Detect which cell encompasses the target text, then output its [x, y] center coordinate. 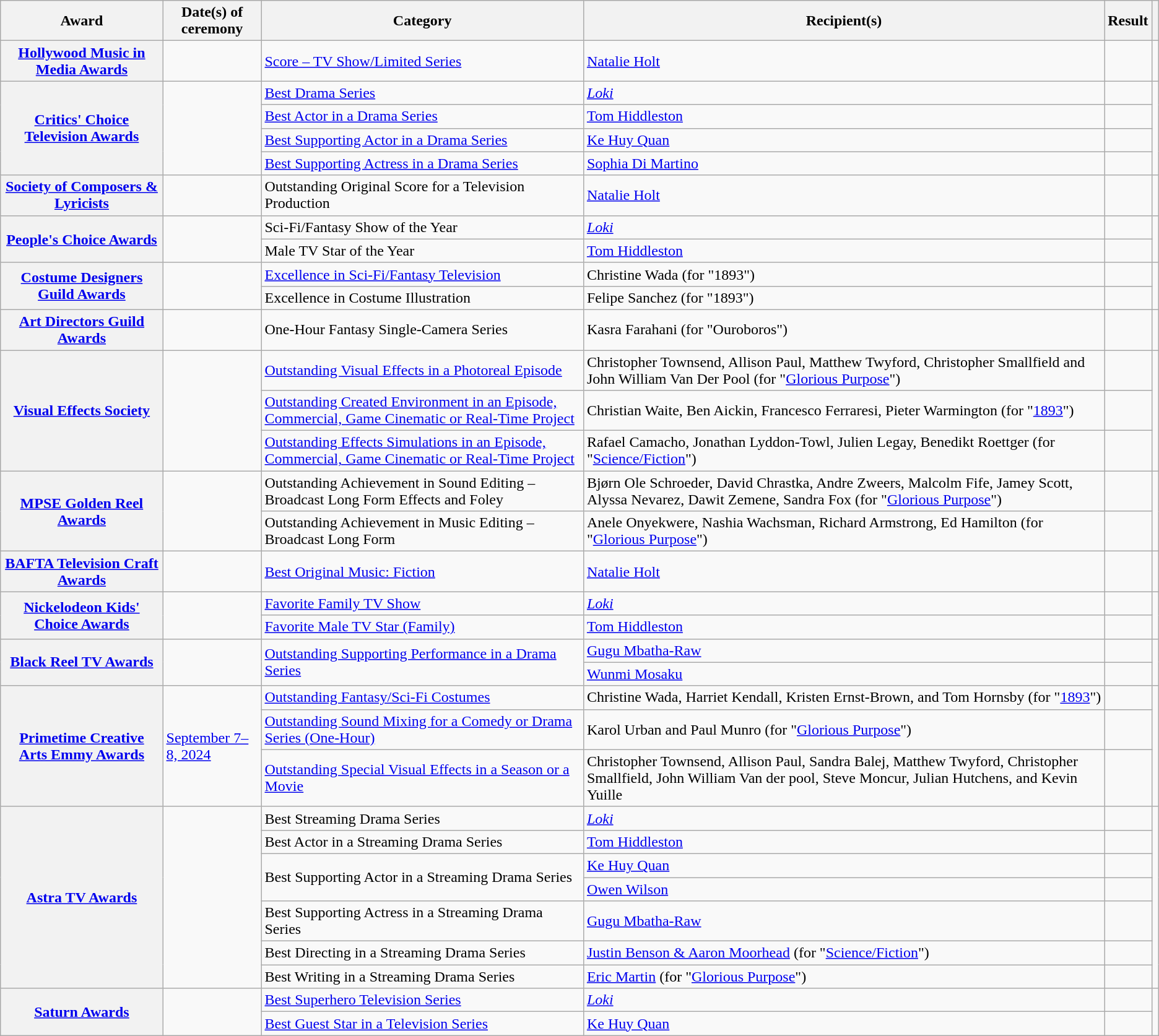
Best Supporting Actress in a Streaming Drama Series [422, 921]
Karol Urban and Paul Munro (for "Glorious Purpose") [843, 729]
One-Hour Fantasy Single-Camera Series [422, 329]
Date(s) of ceremony [212, 21]
Excellence in Costume Illustration [422, 298]
Primetime Creative Arts Emmy Awards [82, 746]
Astra TV Awards [82, 897]
Critics' Choice Television Awards [82, 128]
Best Directing in a Streaming Drama Series [422, 953]
Excellence in Sci-Fi/Fantasy Television [422, 274]
Eric Martin (for "Glorious Purpose") [843, 977]
BAFTA Television Craft Awards [82, 572]
Christine Wada (for "1893") [843, 274]
Best Supporting Actor in a Streaming Drama Series [422, 877]
Anele Onyekwere, Nashia Wachsman, Richard Armstrong, Ed Hamilton (for "Glorious Purpose") [843, 531]
Best Actor in a Drama Series [422, 116]
Male TV Star of the Year [422, 251]
Owen Wilson [843, 889]
Visual Effects Society [82, 411]
Best Actor in a Streaming Drama Series [422, 842]
Outstanding Created Environment in an Episode, Commercial, Game Cinematic or Real-Time Project [422, 411]
Justin Benson & Aaron Moorhead (for "Science/Fiction") [843, 953]
Recipient(s) [843, 21]
Best Guest Star in a Television Series [422, 1024]
Best Drama Series [422, 93]
Costume Designers Guild Awards [82, 286]
Best Original Music: Fiction [422, 572]
Sophia Di Martino [843, 163]
Category [422, 21]
Black Reel TV Awards [82, 662]
Art Directors Guild Awards [82, 329]
Outstanding Supporting Performance in a Drama Series [422, 662]
Saturn Awards [82, 1012]
Outstanding Special Visual Effects in a Season or a Movie [422, 778]
Best Supporting Actress in a Drama Series [422, 163]
Christopher Townsend, Allison Paul, Matthew Twyford, Christopher Smallfield and John William Van Der Pool (for "Glorious Purpose") [843, 370]
Best Superhero Television Series [422, 1000]
Kasra Farahani (for "Ouroboros") [843, 329]
Felipe Sanchez (for "1893") [843, 298]
Christian Waite, Ben Aickin, Francesco Ferraresi, Pieter Warmington (for "1893") [843, 411]
Society of Composers & Lyricists [82, 196]
Award [82, 21]
Result [1128, 21]
Wunmi Mosaku [843, 674]
Rafael Camacho, Jonathan Lyddon-Towl, Julien Legay, Benedikt Roettger (for "Science/Fiction") [843, 451]
Outstanding Achievement in Sound Editing – Broadcast Long Form Effects and Foley [422, 491]
Best Writing in a Streaming Drama Series [422, 977]
Outstanding Achievement in Music Editing – Broadcast Long Form [422, 531]
Score – TV Show/Limited Series [422, 61]
September 7–8, 2024 [212, 746]
Outstanding Sound Mixing for a Comedy or Drama Series (One-Hour) [422, 729]
Outstanding Effects Simulations in an Episode, Commercial, Game Cinematic or Real-Time Project [422, 451]
Hollywood Music in Media Awards [82, 61]
Outstanding Visual Effects in a Photoreal Episode [422, 370]
Best Streaming Drama Series [422, 818]
Nickelodeon Kids' Choice Awards [82, 615]
MPSE Golden Reel Awards [82, 511]
Christine Wada, Harriet Kendall, Kristen Ernst-Brown, and Tom Hornsby (for "1893") [843, 697]
Outstanding Original Score for a Television Production [422, 196]
Best Supporting Actor in a Drama Series [422, 140]
People's Choice Awards [82, 239]
Favorite Male TV Star (Family) [422, 627]
Bjørn Ole Schroeder, David Chrastka, Andre Zweers, Malcolm Fife, Jamey Scott, Alyssa Nevarez, Dawit Zemene, Sandra Fox (for "Glorious Purpose") [843, 491]
Outstanding Fantasy/Sci-Fi Costumes [422, 697]
Sci-Fi/Fantasy Show of the Year [422, 227]
Favorite Family TV Show [422, 603]
